Search for the cell housing the specified text and yield its [X, Y] center coordinate. 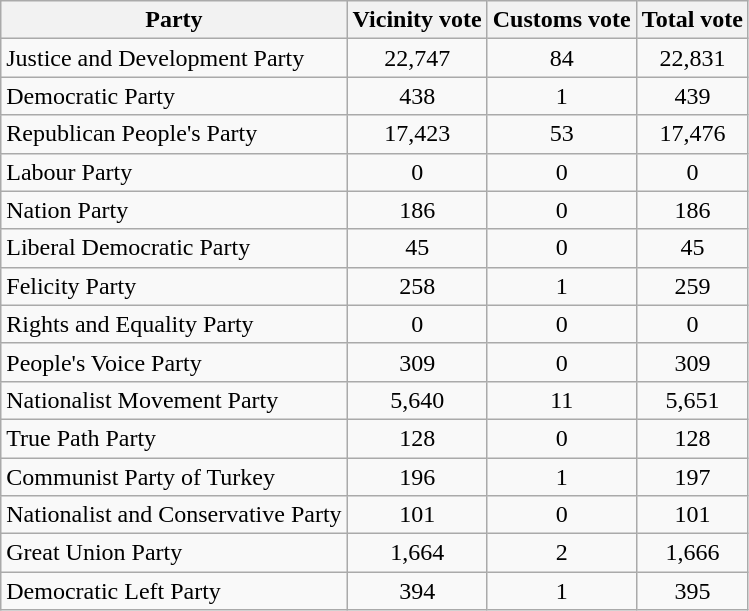
196 [417, 477]
394 [417, 591]
Nationalist Movement Party [174, 400]
22,747 [417, 58]
439 [692, 96]
Republican People's Party [174, 134]
Felicity Party [174, 286]
Nationalist and Conservative Party [174, 515]
2 [562, 553]
People's Voice Party [174, 362]
Vicinity vote [417, 20]
22,831 [692, 58]
Great Union Party [174, 553]
1,664 [417, 553]
5,640 [417, 400]
Party [174, 20]
11 [562, 400]
197 [692, 477]
438 [417, 96]
Democratic Party [174, 96]
395 [692, 591]
Nation Party [174, 210]
Rights and Equality Party [174, 324]
Justice and Development Party [174, 58]
53 [562, 134]
1,666 [692, 553]
259 [692, 286]
Customs vote [562, 20]
Total vote [692, 20]
Liberal Democratic Party [174, 248]
True Path Party [174, 438]
Democratic Left Party [174, 591]
Labour Party [174, 172]
258 [417, 286]
84 [562, 58]
17,476 [692, 134]
17,423 [417, 134]
5,651 [692, 400]
Communist Party of Turkey [174, 477]
